Find where the given text appears and provide that cell's center as (x, y) coordinate. 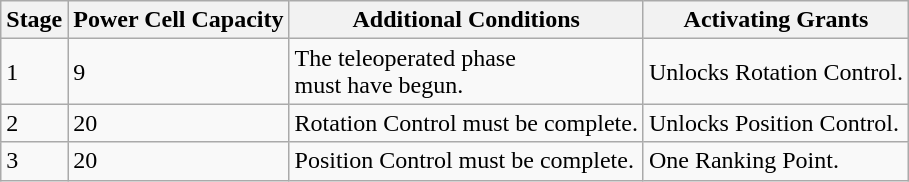
2 (34, 123)
Activating Grants (776, 20)
Unlocks Position Control. (776, 123)
Power Cell Capacity (178, 20)
Stage (34, 20)
The teleoperated phasemust have begun. (466, 72)
3 (34, 161)
Position Control must be complete. (466, 161)
9 (178, 72)
1 (34, 72)
Rotation Control must be complete. (466, 123)
Additional Conditions (466, 20)
Unlocks Rotation Control. (776, 72)
One Ranking Point. (776, 161)
